For the text-containing cell, return its midpoint in [X, Y] coordinate format. 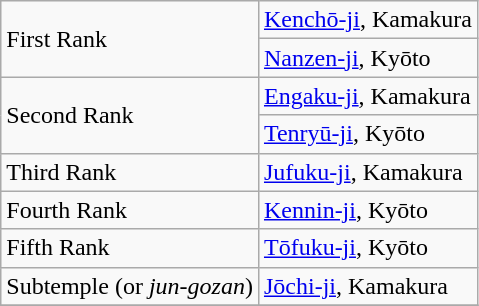
Kenchō-ji, Kamakura [368, 20]
Kennin-ji, Kyōto [368, 210]
Subtemple (or jun-gozan) [130, 286]
First Rank [130, 39]
Jufuku-ji, Kamakura [368, 172]
Engaku-ji, Kamakura [368, 96]
Third Rank [130, 172]
Fifth Rank [130, 248]
Nanzen-ji, Kyōto [368, 58]
Tōfuku-ji, Kyōto [368, 248]
Tenryū-ji, Kyōto [368, 134]
Second Rank [130, 115]
Jōchi-ji, Kamakura [368, 286]
Fourth Rank [130, 210]
